Output the [x, y] coordinate of the center of the cell containing the given text.  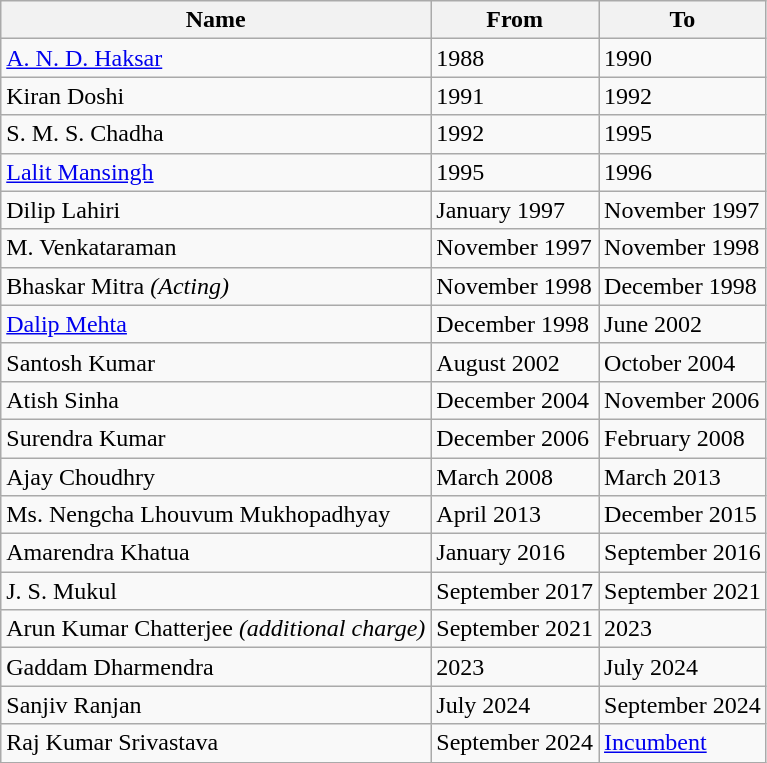
Santosh Kumar [216, 362]
Ajay Choudhry [216, 477]
S. M. S. Chadha [216, 134]
1996 [683, 172]
Ms. Nengcha Lhouvum Mukhopadhyay [216, 515]
1988 [515, 58]
October 2004 [683, 362]
September 2017 [515, 591]
December 2004 [515, 400]
1991 [515, 96]
Sanjiv Ranjan [216, 705]
J. S. Mukul [216, 591]
Lalit Mansingh [216, 172]
March 2013 [683, 477]
January 1997 [515, 210]
December 2006 [515, 438]
Gaddam Dharmendra [216, 667]
Raj Kumar Srivastava [216, 743]
Dilip Lahiri [216, 210]
September 2016 [683, 553]
August 2002 [515, 362]
November 2006 [683, 400]
March 2008 [515, 477]
Dalip Mehta [216, 324]
M. Venkataraman [216, 248]
December 2015 [683, 515]
From [515, 20]
Amarendra Khatua [216, 553]
Arun Kumar Chatterjee (additional charge) [216, 629]
June 2002 [683, 324]
A. N. D. Haksar [216, 58]
Incumbent [683, 743]
April 2013 [515, 515]
Name [216, 20]
Surendra Kumar [216, 438]
January 2016 [515, 553]
February 2008 [683, 438]
Atish Sinha [216, 400]
Bhaskar Mitra (Acting) [216, 286]
1990 [683, 58]
Kiran Doshi [216, 96]
To [683, 20]
